Provide the [x, y] coordinate of the cell's center where the given text is located.  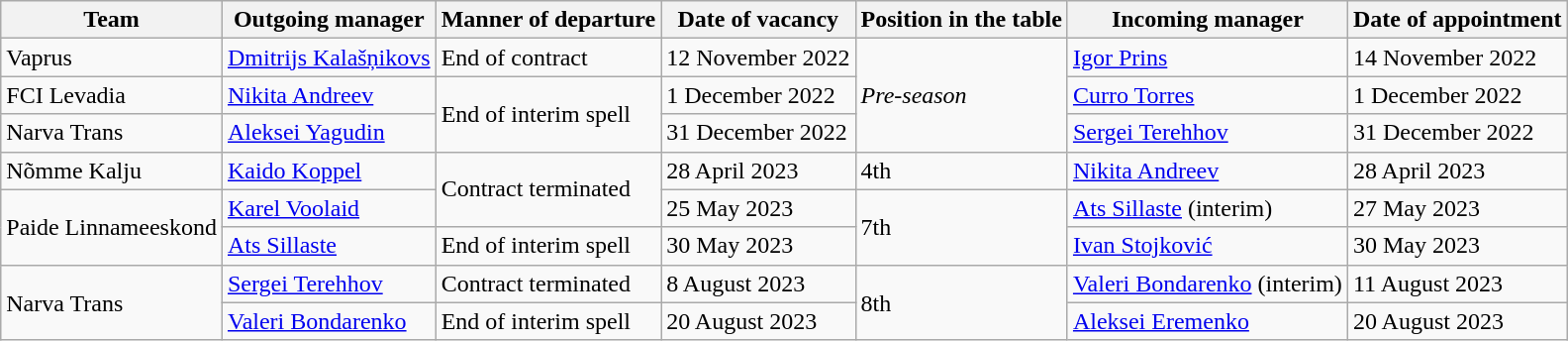
4th [961, 170]
Date of vacancy [758, 20]
7th [961, 227]
Paide Linnameeskond [112, 227]
Karel Voolaid [329, 208]
Ats Sillaste (interim) [1208, 208]
End of contract [548, 57]
Aleksei Eremenko [1208, 321]
Valeri Bondarenko (interim) [1208, 284]
Position in the table [961, 20]
8th [961, 302]
27 May 2023 [1457, 208]
Valeri Bondarenko [329, 321]
Manner of departure [548, 20]
11 August 2023 [1457, 284]
Kaido Koppel [329, 170]
Team [112, 20]
14 November 2022 [1457, 57]
FCI Levadia [112, 95]
8 August 2023 [758, 284]
Ivan Stojković [1208, 246]
Outgoing manager [329, 20]
Ats Sillaste [329, 246]
Vaprus [112, 57]
Pre-season [961, 95]
25 May 2023 [758, 208]
Incoming manager [1208, 20]
Nõmme Kalju [112, 170]
Aleksei Yagudin [329, 133]
Igor Prins [1208, 57]
Date of appointment [1457, 20]
Curro Torres [1208, 95]
Dmitrijs Kalašņikovs [329, 57]
12 November 2022 [758, 57]
